Search for the cell housing the specified text and yield its [x, y] center coordinate. 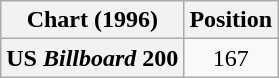
Position [231, 20]
Chart (1996) [92, 20]
167 [231, 58]
US Billboard 200 [92, 58]
